Identify which cell holds the provided text, then report its (x, y) central coordinate. 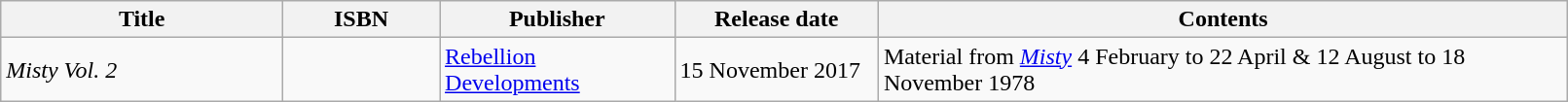
15 November 2017 (777, 70)
Misty Vol. 2 (142, 70)
Publisher (558, 19)
ISBN (362, 19)
Material from Misty 4 February to 22 April & 12 August to 18 November 1978 (1222, 70)
Release date (777, 19)
Contents (1222, 19)
Title (142, 19)
Rebellion Developments (558, 70)
